Find where the given text appears and provide that cell's center as [X, Y] coordinate. 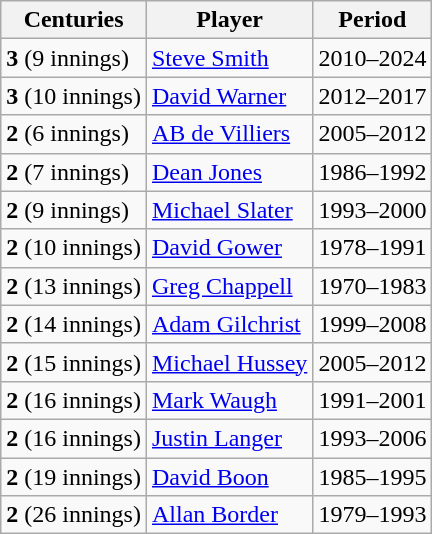
2 (14 innings) [74, 324]
1979–1993 [372, 515]
Dean Jones [229, 172]
Justin Langer [229, 438]
3 (9 innings) [74, 58]
1970–1983 [372, 286]
David Gower [229, 248]
2 (26 innings) [74, 515]
3 (10 innings) [74, 96]
2 (9 innings) [74, 210]
Centuries [74, 20]
1978–1991 [372, 248]
1985–1995 [372, 477]
AB de Villiers [229, 134]
Steve Smith [229, 58]
Period [372, 20]
David Warner [229, 96]
Adam Gilchrist [229, 324]
2 (13 innings) [74, 286]
1993–2006 [372, 438]
2010–2024 [372, 58]
2 (6 innings) [74, 134]
Player [229, 20]
1993–2000 [372, 210]
Mark Waugh [229, 400]
2 (7 innings) [74, 172]
2 (10 innings) [74, 248]
Michael Slater [229, 210]
Allan Border [229, 515]
Greg Chappell [229, 286]
David Boon [229, 477]
2 (15 innings) [74, 362]
1991–2001 [372, 400]
2 (19 innings) [74, 477]
1986–1992 [372, 172]
1999–2008 [372, 324]
Michael Hussey [229, 362]
2012–2017 [372, 96]
